Capture the cell that displays the provided text and extract its (X, Y) central coordinate. 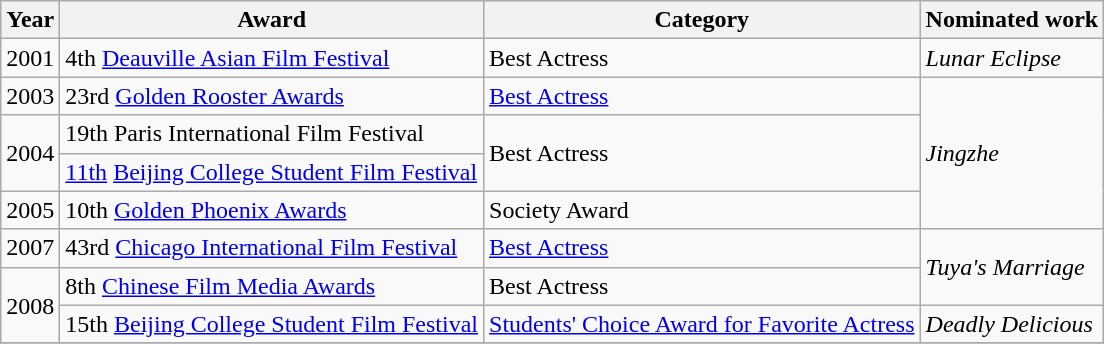
2003 (30, 96)
2004 (30, 153)
Lunar Eclipse (1012, 58)
Award (272, 20)
15th Beijing College Student Film Festival (272, 324)
2001 (30, 58)
Category (702, 20)
Nominated work (1012, 20)
10th Golden Phoenix Awards (272, 210)
Tuya's Marriage (1012, 267)
Deadly Delicious (1012, 324)
23rd Golden Rooster Awards (272, 96)
19th Paris International Film Festival (272, 134)
Year (30, 20)
11th Beijing College Student Film Festival (272, 172)
2007 (30, 248)
Jingzhe (1012, 153)
43rd Chicago International Film Festival (272, 248)
4th Deauville Asian Film Festival (272, 58)
2008 (30, 305)
8th Chinese Film Media Awards (272, 286)
Society Award (702, 210)
Students' Choice Award for Favorite Actress (702, 324)
2005 (30, 210)
